Scan for the cell matching the given text and deliver its (X, Y) coordinate at center. 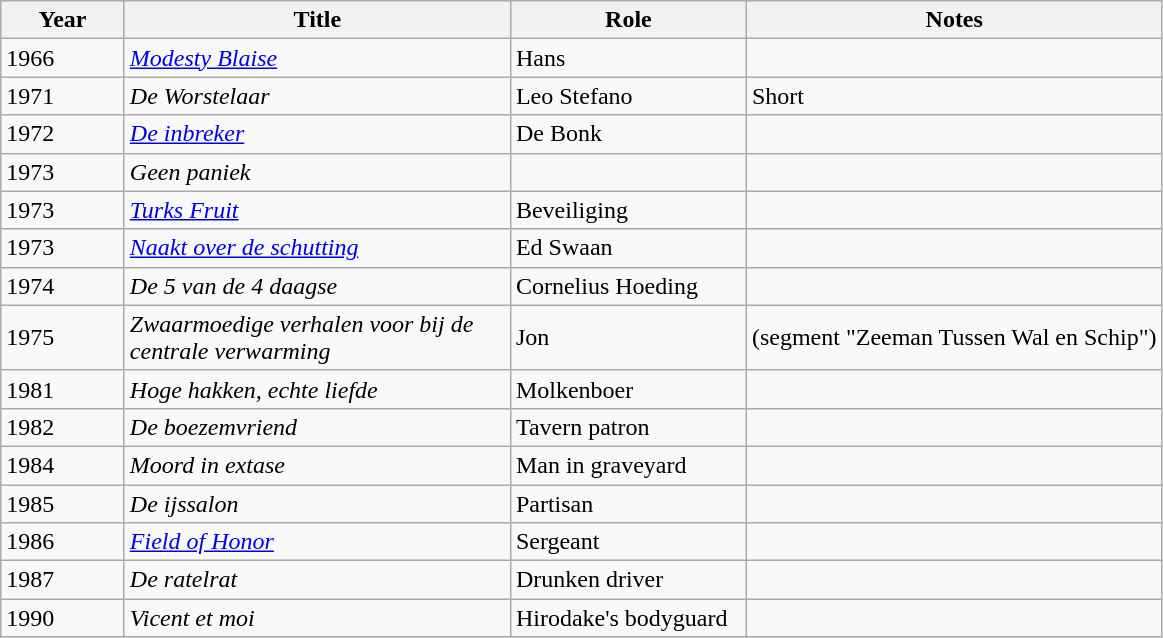
1981 (63, 389)
Turks Fruit (317, 210)
Naakt over de schutting (317, 248)
Modesty Blaise (317, 58)
1986 (63, 542)
De ratelrat (317, 580)
De Worstelaar (317, 96)
Hirodake's bodyguard (628, 618)
De Bonk (628, 134)
1971 (63, 96)
De 5 van de 4 daagse (317, 286)
Leo Stefano (628, 96)
1974 (63, 286)
De boezemvriend (317, 427)
1985 (63, 503)
Beveiliging (628, 210)
Title (317, 20)
1987 (63, 580)
1975 (63, 338)
Cornelius Hoeding (628, 286)
Ed Swaan (628, 248)
Sergeant (628, 542)
Hans (628, 58)
Geen paniek (317, 172)
Notes (954, 20)
1982 (63, 427)
Year (63, 20)
De inbreker (317, 134)
Partisan (628, 503)
1966 (63, 58)
Zwaarmoedige verhalen voor bij de centrale verwarming (317, 338)
Short (954, 96)
De ijssalon (317, 503)
Vicent et moi (317, 618)
1990 (63, 618)
Jon (628, 338)
1972 (63, 134)
Moord in extase (317, 465)
Drunken driver (628, 580)
Molkenboer (628, 389)
Field of Honor (317, 542)
Hoge hakken, echte liefde (317, 389)
Man in graveyard (628, 465)
Role (628, 20)
Tavern patron (628, 427)
1984 (63, 465)
(segment "Zeeman Tussen Wal en Schip") (954, 338)
